Output the [X, Y] coordinate of the center of the cell containing the given text.  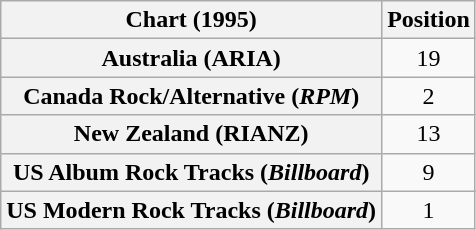
Canada Rock/Alternative (RPM) [192, 96]
Chart (1995) [192, 20]
US Album Rock Tracks (Billboard) [192, 172]
US Modern Rock Tracks (Billboard) [192, 210]
New Zealand (RIANZ) [192, 134]
Australia (ARIA) [192, 58]
19 [429, 58]
13 [429, 134]
1 [429, 210]
2 [429, 96]
9 [429, 172]
Position [429, 20]
